Find where the given text appears and provide that cell's center as (x, y) coordinate. 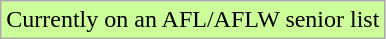
Currently on an AFL/AFLW senior list (193, 20)
